Extract the [x, y] coordinate from the center of the cell holding the provided text.  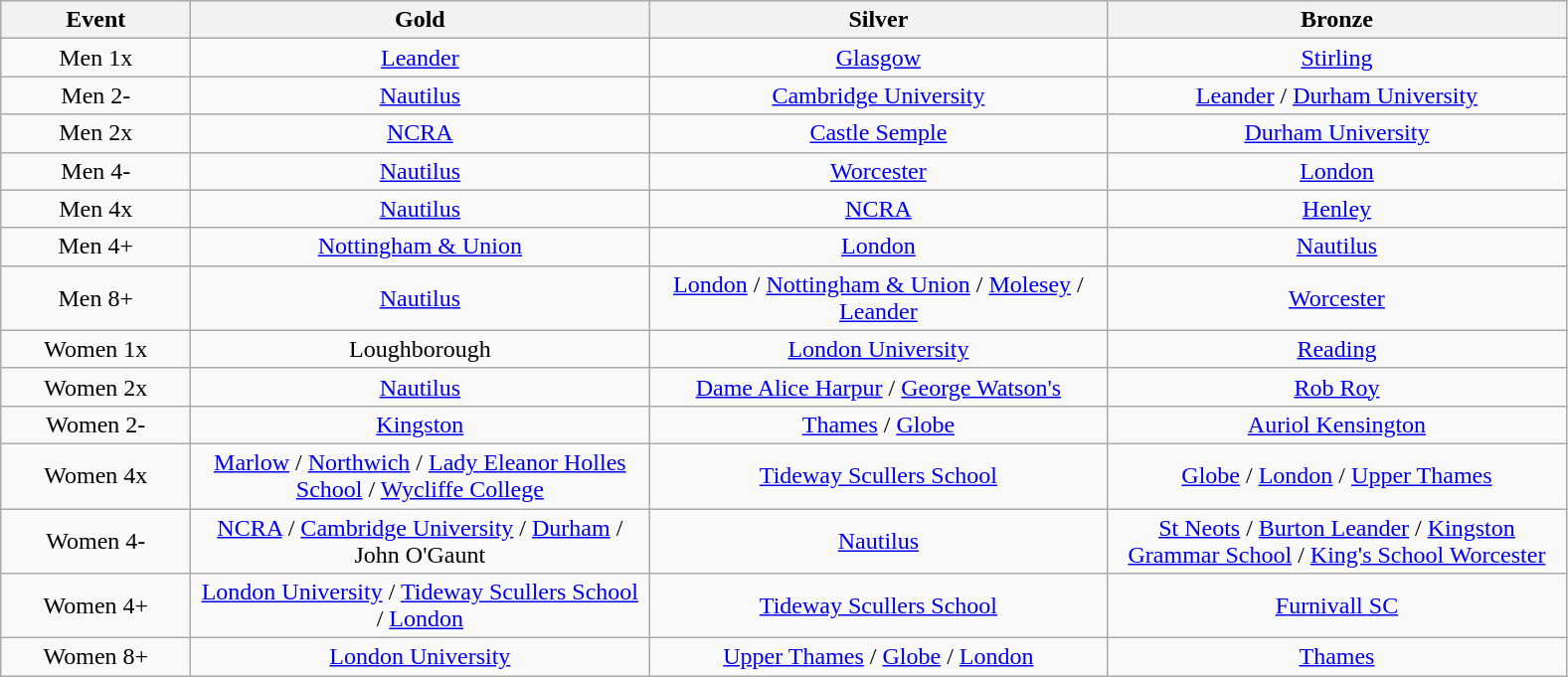
Castle Semple [879, 133]
London / Nottingham & Union / Molesey / Leander [879, 298]
Silver [879, 20]
Thames / Globe [879, 424]
Women 4+ [95, 606]
Leander [420, 58]
Rob Roy [1336, 387]
Event [95, 20]
Gold [420, 20]
Women 4- [95, 541]
Glasgow [879, 58]
Leander / Durham University [1336, 95]
Furnivall SC [1336, 606]
Women 2x [95, 387]
NCRA / Cambridge University / Durham / John O'Gaunt [420, 541]
Globe / London / Upper Thames [1336, 475]
St Neots / Burton Leander / Kingston Grammar School / King's School Worcester [1336, 541]
Men 4- [95, 171]
Reading [1336, 349]
Men 8+ [95, 298]
Upper Thames / Globe / London [879, 657]
Men 4+ [95, 247]
Loughborough [420, 349]
Men 2x [95, 133]
Marlow / Northwich / Lady Eleanor Holles School / Wycliffe College [420, 475]
Henley [1336, 209]
Men 1x [95, 58]
Men 4x [95, 209]
Auriol Kensington [1336, 424]
Dame Alice Harpur / George Watson's [879, 387]
Cambridge University [879, 95]
London University / Tideway Scullers School / London [420, 606]
Bronze [1336, 20]
Nottingham & Union [420, 247]
Women 2- [95, 424]
Women 8+ [95, 657]
Thames [1336, 657]
Durham University [1336, 133]
Men 2- [95, 95]
Women 1x [95, 349]
Kingston [420, 424]
Stirling [1336, 58]
Women 4x [95, 475]
